Locate the cell with the specified text and output its [X, Y] center coordinate. 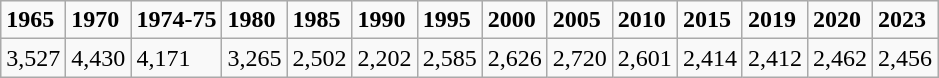
2,456 [906, 58]
2,462 [840, 58]
2,585 [450, 58]
2,412 [774, 58]
4,171 [176, 58]
3,527 [34, 58]
2,720 [580, 58]
1974-75 [176, 20]
2000 [514, 20]
2,502 [320, 58]
2015 [710, 20]
2,626 [514, 58]
3,265 [254, 58]
2010 [644, 20]
2005 [580, 20]
2019 [774, 20]
1970 [98, 20]
4,430 [98, 58]
1980 [254, 20]
1965 [34, 20]
2020 [840, 20]
2023 [906, 20]
1990 [384, 20]
2,601 [644, 58]
1995 [450, 20]
2,414 [710, 58]
2,202 [384, 58]
1985 [320, 20]
